Pinpoint the cell where the given text exists, returning its (x, y) midpoint coordinate. 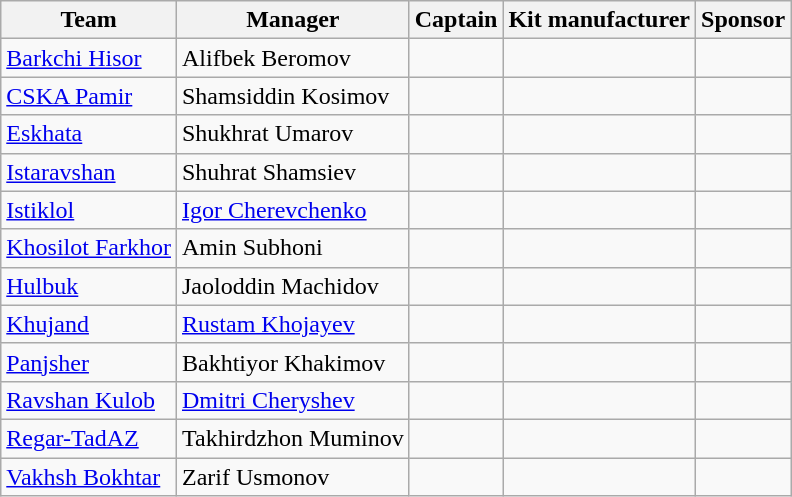
Istaravshan (89, 172)
Captain (456, 20)
Khujand (89, 324)
Sponsor (744, 20)
Panjsher (89, 362)
CSKA Pamir (89, 96)
Dmitri Cheryshev (292, 400)
Regar-TadAZ (89, 438)
Kit manufacturer (600, 20)
Ravshan Kulob (89, 400)
Alifbek Beromov (292, 58)
Hulbuk (89, 286)
Barkchi Hisor (89, 58)
Khosilot Farkhor (89, 248)
Zarif Usmonov (292, 477)
Jaoloddin Machidov (292, 286)
Igor Cherevchenko (292, 210)
Shamsiddin Kosimov (292, 96)
Takhirdzhon Muminov (292, 438)
Amin Subhoni (292, 248)
Manager (292, 20)
Shuhrat Shamsiev (292, 172)
Rustam Khojayev (292, 324)
Bakhtiyor Khakimov (292, 362)
Shukhrat Umarov (292, 134)
Vakhsh Bokhtar (89, 477)
Eskhata (89, 134)
Istiklol (89, 210)
Team (89, 20)
